Extract the (x, y) coordinate from the center of the cell holding the provided text.  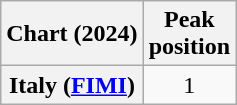
Peakposition (189, 34)
1 (189, 85)
Chart (2024) (72, 34)
Italy (FIMI) (72, 85)
